Return (x, y) of the center of cell containing provided text 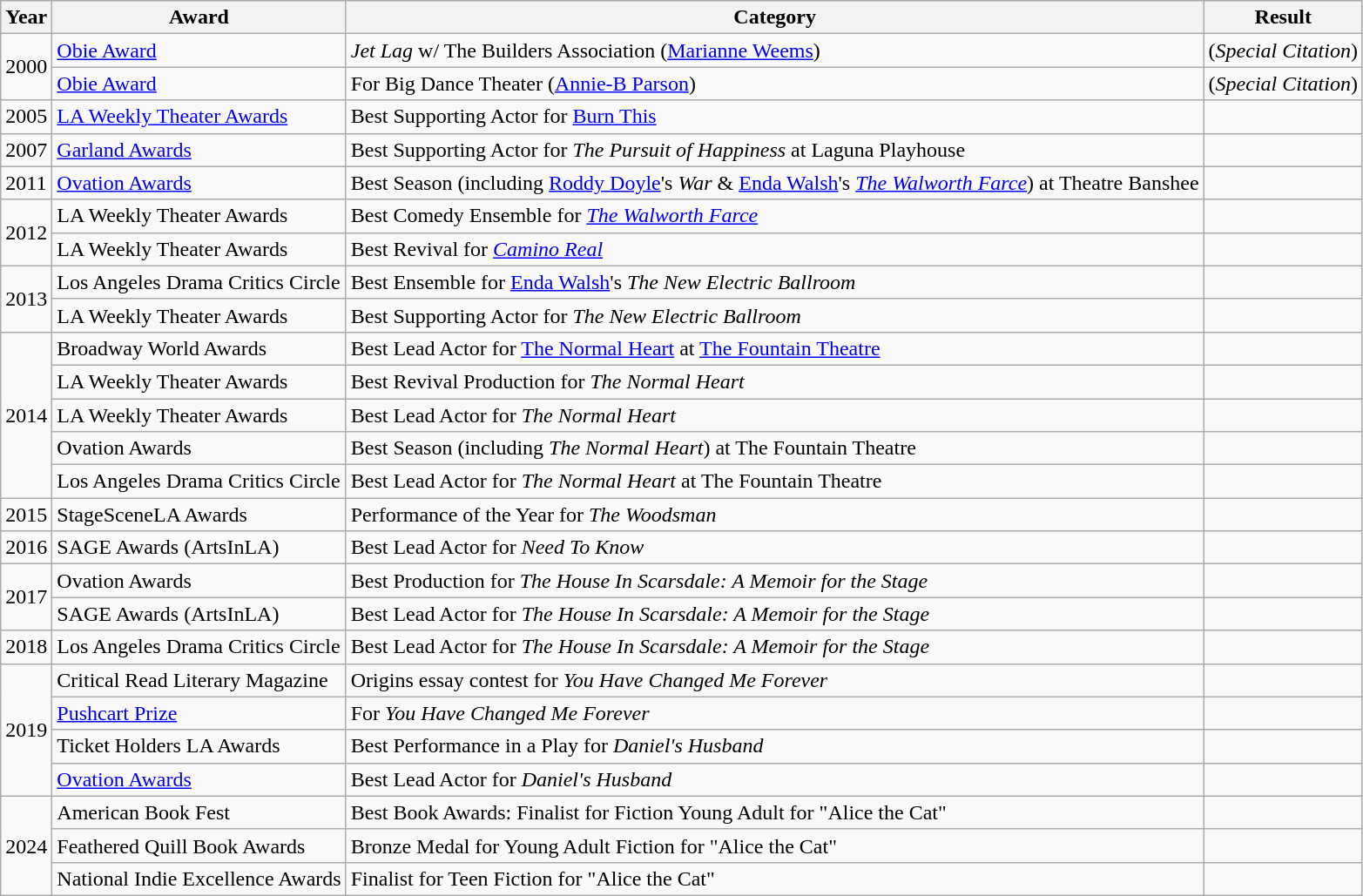
Best Season (including Roddy Doyle's War & Enda Walsh's The Walworth Farce) at Theatre Banshee (775, 183)
Finalist for Teen Fiction for "Alice the Cat" (775, 879)
Best Ensemble for Enda Walsh's The New Electric Ballroom (775, 282)
StageSceneLA Awards (199, 515)
Best Lead Actor for Daniel's Husband (775, 779)
Bronze Medal for Young Adult Fiction for "Alice the Cat" (775, 845)
Best Supporting Actor for The New Electric Ballroom (775, 315)
Garland Awards (199, 150)
Category (775, 17)
2012 (26, 232)
2015 (26, 515)
Best Lead Actor for Need To Know (775, 548)
Best Revival Production for The Normal Heart (775, 381)
Best Season (including The Normal Heart) at The Fountain Theatre (775, 448)
Result (1283, 17)
Best Comedy Ensemble for The Walworth Farce (775, 216)
Best Supporting Actor for The Pursuit of Happiness at Laguna Playhouse (775, 150)
2019 (26, 730)
Best Production for The House In Scarsdale: A Memoir for the Stage (775, 581)
Best Performance in a Play for Daniel's Husband (775, 746)
2011 (26, 183)
2024 (26, 845)
2007 (26, 150)
2005 (26, 117)
Pushcart Prize (199, 713)
Broadway World Awards (199, 348)
Best Book Awards: Finalist for Fiction Young Adult for "Alice the Cat" (775, 812)
For You Have Changed Me Forever (775, 713)
Year (26, 17)
Jet Lag w/ The Builders Association (Marianne Weems) (775, 51)
Critical Read Literary Magazine (199, 680)
2017 (26, 597)
2016 (26, 548)
2013 (26, 299)
Performance of the Year for The Woodsman (775, 515)
Award (199, 17)
Origins essay contest for You Have Changed Me Forever (775, 680)
Ticket Holders LA Awards (199, 746)
National Indie Excellence Awards (199, 879)
2014 (26, 414)
2000 (26, 67)
Best Supporting Actor for Burn This (775, 117)
For Big Dance Theater (Annie-B Parson) (775, 84)
Feathered Quill Book Awards (199, 845)
Best Revival for Camino Real (775, 249)
Best Lead Actor for The Normal Heart (775, 415)
American Book Fest (199, 812)
2018 (26, 647)
